Provide the (x, y) coordinate of the cell's center where the given text is located.  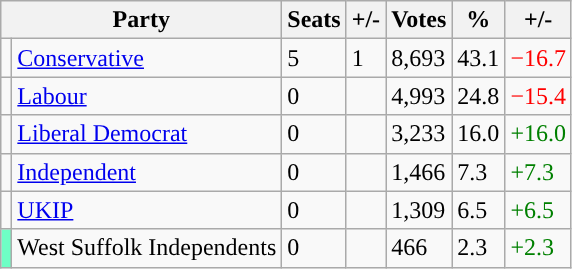
West Suffolk Independents (147, 248)
1,309 (419, 210)
% (478, 20)
2.3 (478, 248)
1 (366, 58)
4,993 (419, 96)
43.1 (478, 58)
7.3 (478, 172)
Labour (147, 96)
3,233 (419, 134)
6.5 (478, 210)
+16.0 (538, 134)
8,693 (419, 58)
UKIP (147, 210)
+7.3 (538, 172)
−16.7 (538, 58)
−15.4 (538, 96)
24.8 (478, 96)
Votes (419, 20)
Independent (147, 172)
5 (314, 58)
Conservative (147, 58)
1,466 (419, 172)
Party (142, 20)
16.0 (478, 134)
466 (419, 248)
Liberal Democrat (147, 134)
+6.5 (538, 210)
Seats (314, 20)
+2.3 (538, 248)
